Capture the cell that displays the provided text and extract its (x, y) central coordinate. 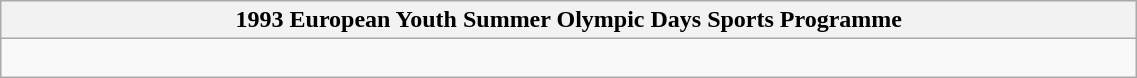
1993 European Youth Summer Olympic Days Sports Programme (569, 20)
